Output the [X, Y] coordinate of the center of the cell containing the given text.  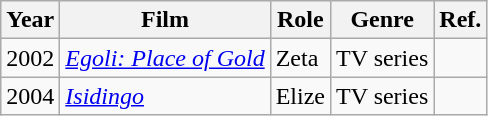
Genre [382, 20]
2002 [30, 58]
Ref. [460, 20]
Zeta [300, 58]
Isidingo [165, 96]
2004 [30, 96]
Role [300, 20]
Year [30, 20]
Film [165, 20]
Egoli: Place of Gold [165, 58]
Elize [300, 96]
